Find where the given text appears and provide that cell's center as (X, Y) coordinate. 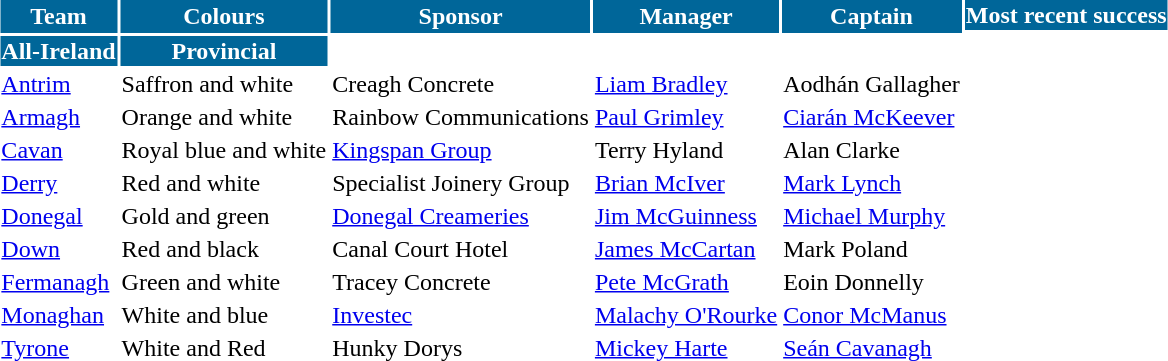
Colours (224, 16)
Royal blue and white (224, 150)
All-Ireland (58, 51)
Monaghan (58, 315)
Most recent success (1066, 15)
Conor McManus (872, 315)
Canal Court Hotel (461, 249)
Kingspan Group (461, 150)
Cavan (58, 150)
Provincial (224, 51)
Paul Grimley (686, 117)
Red and black (224, 249)
Team (58, 16)
Armagh (58, 117)
Gold and green (224, 216)
Eoin Donnelly (872, 282)
Alan Clarke (872, 150)
Pete McGrath (686, 282)
Liam Bradley (686, 84)
Manager (686, 16)
Tracey Concrete (461, 282)
White and blue (224, 315)
Malachy O'Rourke (686, 315)
Donegal (58, 216)
Ciarán McKeever (872, 117)
Aodhán Gallagher (872, 84)
Down (58, 249)
Derry (58, 183)
Terry Hyland (686, 150)
Donegal Creameries (461, 216)
Mark Lynch (872, 183)
James McCartan (686, 249)
Brian McIver (686, 183)
Green and white (224, 282)
Antrim (58, 84)
Red and white (224, 183)
Mark Poland (872, 249)
Rainbow Communications (461, 117)
Sponsor (461, 16)
Captain (872, 16)
Specialist Joinery Group (461, 183)
Michael Murphy (872, 216)
Fermanagh (58, 282)
Saffron and white (224, 84)
Orange and white (224, 117)
Jim McGuinness (686, 216)
Investec (461, 315)
Creagh Concrete (461, 84)
